For the text-containing cell, return its midpoint in (x, y) coordinate format. 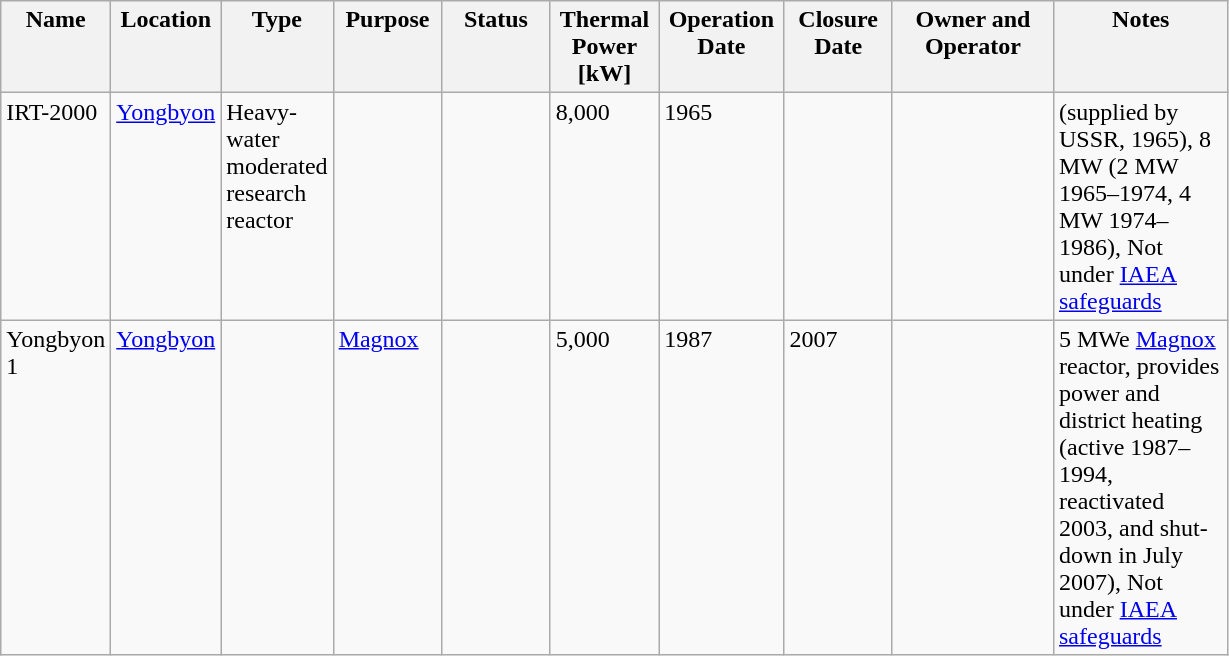
Purpose (388, 47)
Notes (1140, 47)
Heavy-water moderated research reactor (277, 206)
Owner and Operator (972, 47)
Location (166, 47)
1965 (722, 206)
Type (277, 47)
5,000 (604, 488)
Name (56, 47)
Thermal Power [kW] (604, 47)
(supplied by USSR, 1965), 8 MW (2 MW 1965–1974, 4 MW 1974–1986), Not under IAEA safeguards (1140, 206)
IRT-2000 (56, 206)
5 MWe Magnox reactor, provides power and district heating (active 1987–1994, reactivated 2003, and shut-down in July 2007), Not under IAEA safeguards (1140, 488)
8,000 (604, 206)
1987 (722, 488)
2007 (838, 488)
Magnox (388, 488)
Operation Date (722, 47)
Yongbyon 1 (56, 488)
Status (496, 47)
Closure Date (838, 47)
